Search for the cell housing the specified text and yield its (X, Y) center coordinate. 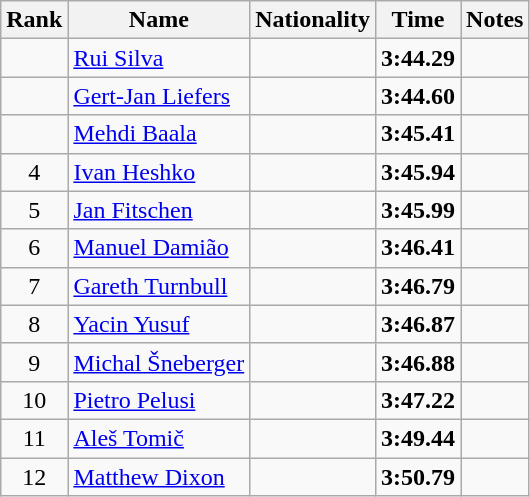
Aleš Tomič (159, 438)
7 (34, 286)
9 (34, 362)
Matthew Dixon (159, 477)
3:50.79 (418, 477)
Nationality (313, 20)
6 (34, 248)
3:46.41 (418, 248)
Time (418, 20)
5 (34, 210)
Mehdi Baala (159, 134)
Michal Šneberger (159, 362)
10 (34, 400)
Jan Fitschen (159, 210)
Yacin Yusuf (159, 324)
3:46.79 (418, 286)
3:44.29 (418, 58)
3:45.94 (418, 172)
Name (159, 20)
8 (34, 324)
Pietro Pelusi (159, 400)
Manuel Damião (159, 248)
Rank (34, 20)
Ivan Heshko (159, 172)
3:45.99 (418, 210)
Notes (495, 20)
3:47.22 (418, 400)
Gert-Jan Liefers (159, 96)
12 (34, 477)
3:46.88 (418, 362)
3:44.60 (418, 96)
11 (34, 438)
3:49.44 (418, 438)
Rui Silva (159, 58)
3:46.87 (418, 324)
3:45.41 (418, 134)
4 (34, 172)
Gareth Turnbull (159, 286)
